For the text-containing cell, return its midpoint in (X, Y) coordinate format. 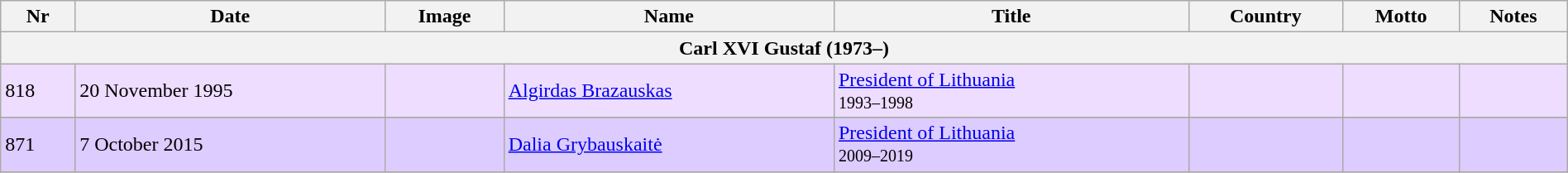
Image (445, 17)
President of Lithuania2009–2019 (1011, 144)
President of Lithuania1993–1998 (1011, 91)
Notes (1513, 17)
Motto (1401, 17)
Dalia Grybauskaitė (668, 144)
7 October 2015 (230, 144)
Name (668, 17)
Carl XVI Gustaf (1973–) (784, 48)
Algirdas Brazauskas (668, 91)
Title (1011, 17)
Date (230, 17)
871 (38, 144)
Country (1265, 17)
818 (38, 91)
20 November 1995 (230, 91)
Nr (38, 17)
